Pinpoint the cell where the given text exists, returning its [X, Y] midpoint coordinate. 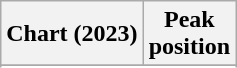
Chart (2023) [72, 34]
Peak position [189, 34]
